Provide the [X, Y] coordinate of the cell's center where the given text is located.  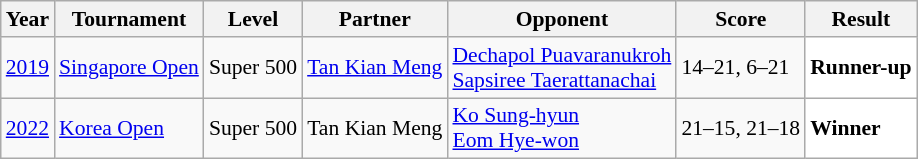
Dechapol Puavaranukroh Sapsiree Taerattanachai [562, 68]
Result [860, 19]
Opponent [562, 19]
Runner-up [860, 68]
Singapore Open [129, 68]
Level [253, 19]
Score [740, 19]
2019 [28, 68]
Tournament [129, 19]
Korea Open [129, 128]
Partner [374, 19]
Ko Sung-hyun Eom Hye-won [562, 128]
Year [28, 19]
21–15, 21–18 [740, 128]
14–21, 6–21 [740, 68]
2022 [28, 128]
Winner [860, 128]
